Pinpoint the cell where the given text exists, returning its (x, y) midpoint coordinate. 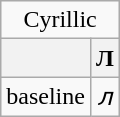
Cyrillic (60, 20)
Л (104, 58)
baseline (46, 97)
ᴫ (104, 97)
